Find where the given text appears and provide that cell's center as [X, Y] coordinate. 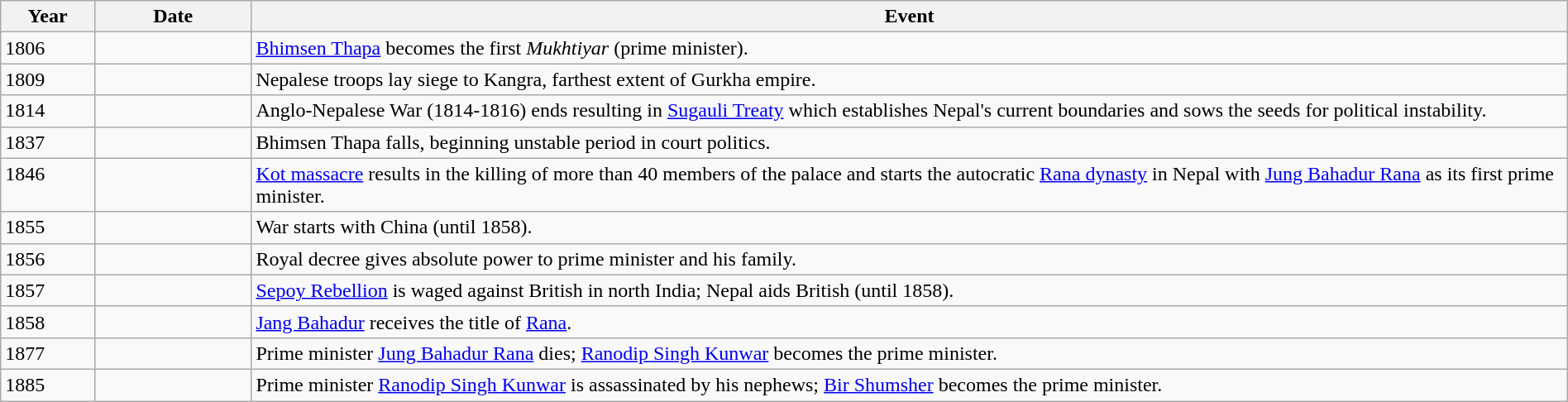
1877 [48, 353]
1855 [48, 227]
Date [172, 17]
1856 [48, 259]
War starts with China (until 1858). [910, 227]
Event [910, 17]
1857 [48, 290]
Prime minister Ranodip Singh Kunwar is assassinated by his nephews; Bir Shumsher becomes the prime minister. [910, 385]
Jang Bahadur receives the title of Rana. [910, 322]
Nepalese troops lay siege to Kangra, farthest extent of Gurkha empire. [910, 79]
Year [48, 17]
Bhimsen Thapa becomes the first Mukhtiyar (prime minister). [910, 48]
Bhimsen Thapa falls, beginning unstable period in court politics. [910, 142]
1809 [48, 79]
1837 [48, 142]
Sepoy Rebellion is waged against British in north India; Nepal aids British (until 1858). [910, 290]
Prime minister Jung Bahadur Rana dies; Ranodip Singh Kunwar becomes the prime minister. [910, 353]
1814 [48, 111]
1806 [48, 48]
1846 [48, 185]
1858 [48, 322]
Royal decree gives absolute power to prime minister and his family. [910, 259]
1885 [48, 385]
